Return (x, y) of the center of cell containing provided text 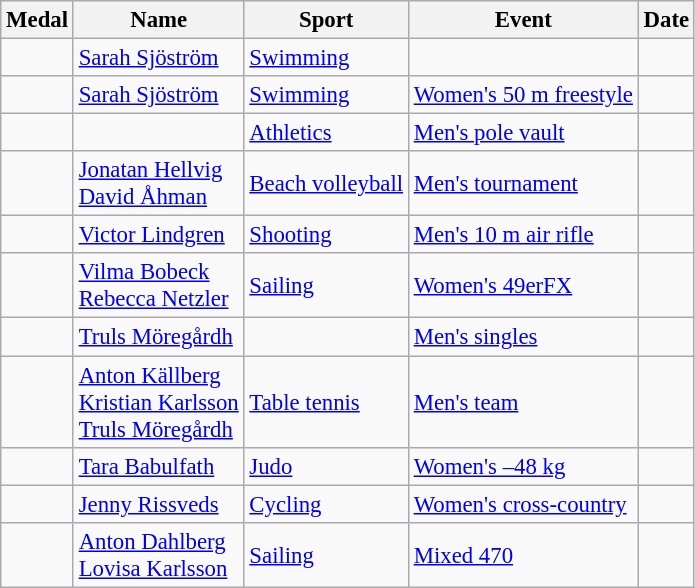
Men's pole vault (523, 133)
Women's –48 kg (523, 466)
Medal (38, 20)
Mixed 470 (523, 554)
Men's 10 m air rifle (523, 235)
Sport (326, 20)
Jenny Rissveds (158, 504)
Name (158, 20)
Shooting (326, 235)
Men's team (523, 402)
Women's 49erFX (523, 286)
Men's tournament (523, 184)
Event (523, 20)
Anton DahlbergLovisa Karlsson (158, 554)
Judo (326, 466)
Beach volleyball (326, 184)
Women's 50 m freestyle (523, 95)
Table tennis (326, 402)
Victor Lindgren (158, 235)
Vilma BobeckRebecca Netzler (158, 286)
Date (666, 20)
Anton KällbergKristian KarlssonTruls Möregårdh (158, 402)
Women's cross-country (523, 504)
Jonatan HellvigDavid Åhman (158, 184)
Tara Babulfath (158, 466)
Cycling (326, 504)
Men's singles (523, 337)
Athletics (326, 133)
Truls Möregårdh (158, 337)
